Find where the given text appears and provide that cell's center as [X, Y] coordinate. 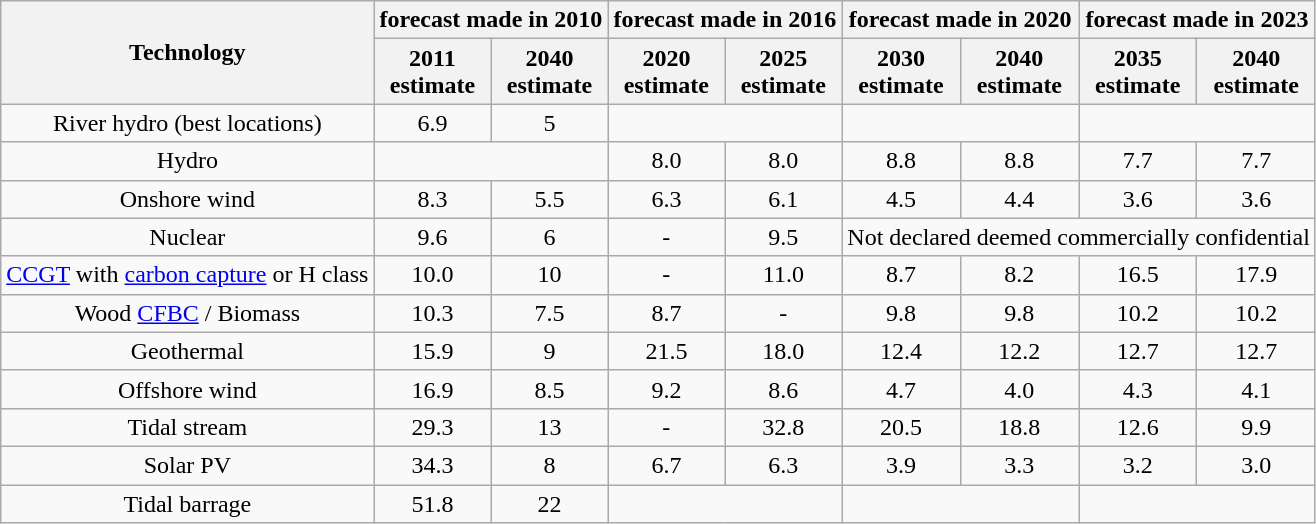
20.5 [901, 427]
Hydro [188, 161]
2020estimate [666, 72]
12.4 [901, 351]
8.5 [550, 389]
8.3 [432, 199]
4.7 [901, 389]
9.2 [666, 389]
8.2 [1019, 275]
6.9 [432, 123]
Onshore wind [188, 199]
10.0 [432, 275]
Not declared deemed commercially confidential [1079, 237]
13 [550, 427]
forecast made in 2023 [1198, 20]
forecast made in 2020 [960, 20]
10 [550, 275]
32.8 [784, 427]
51.8 [432, 503]
11.0 [784, 275]
16.9 [432, 389]
4.5 [901, 199]
9 [550, 351]
12.2 [1019, 351]
2011estimate [432, 72]
2035estimate [1138, 72]
4.3 [1138, 389]
18.0 [784, 351]
Wood CFBC / Biomass [188, 313]
9.6 [432, 237]
3.2 [1138, 465]
10.3 [432, 313]
18.8 [1019, 427]
Tidal stream [188, 427]
CCGT with carbon capture or H class [188, 275]
Nuclear [188, 237]
15.9 [432, 351]
Offshore wind [188, 389]
6.1 [784, 199]
3.3 [1019, 465]
2030estimate [901, 72]
Technology [188, 52]
29.3 [432, 427]
2025estimate [784, 72]
4.1 [1256, 389]
34.3 [432, 465]
4.4 [1019, 199]
Tidal barrage [188, 503]
7.5 [550, 313]
8 [550, 465]
9.9 [1256, 427]
4.0 [1019, 389]
Solar PV [188, 465]
forecast made in 2016 [725, 20]
12.6 [1138, 427]
3.9 [901, 465]
6.7 [666, 465]
16.5 [1138, 275]
6 [550, 237]
Geothermal [188, 351]
21.5 [666, 351]
22 [550, 503]
5 [550, 123]
8.6 [784, 389]
River hydro (best locations) [188, 123]
17.9 [1256, 275]
3.0 [1256, 465]
forecast made in 2010 [491, 20]
9.5 [784, 237]
5.5 [550, 199]
